Scan for the cell matching the given text and deliver its (X, Y) coordinate at center. 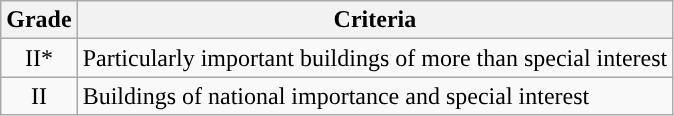
Grade (39, 20)
II* (39, 58)
II (39, 96)
Particularly important buildings of more than special interest (375, 58)
Criteria (375, 20)
Buildings of national importance and special interest (375, 96)
